From the cell containing the given text, extract its center point as (x, y) coordinate. 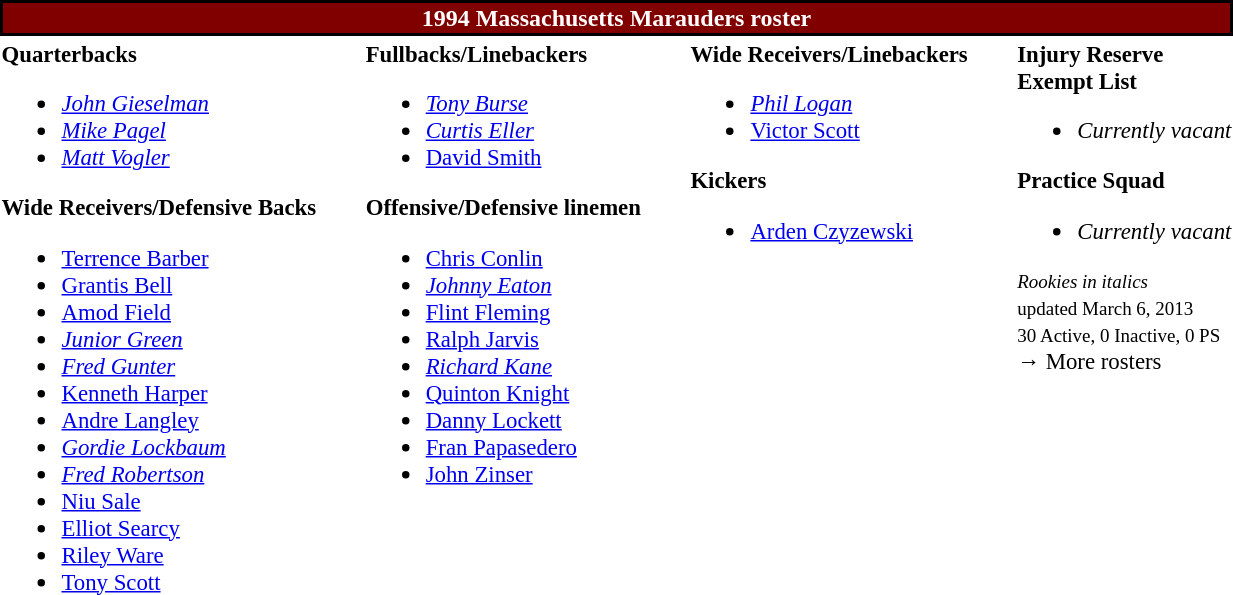
1994 Massachusetts Marauders roster (616, 18)
